Return (X, Y) of the center of cell containing provided text 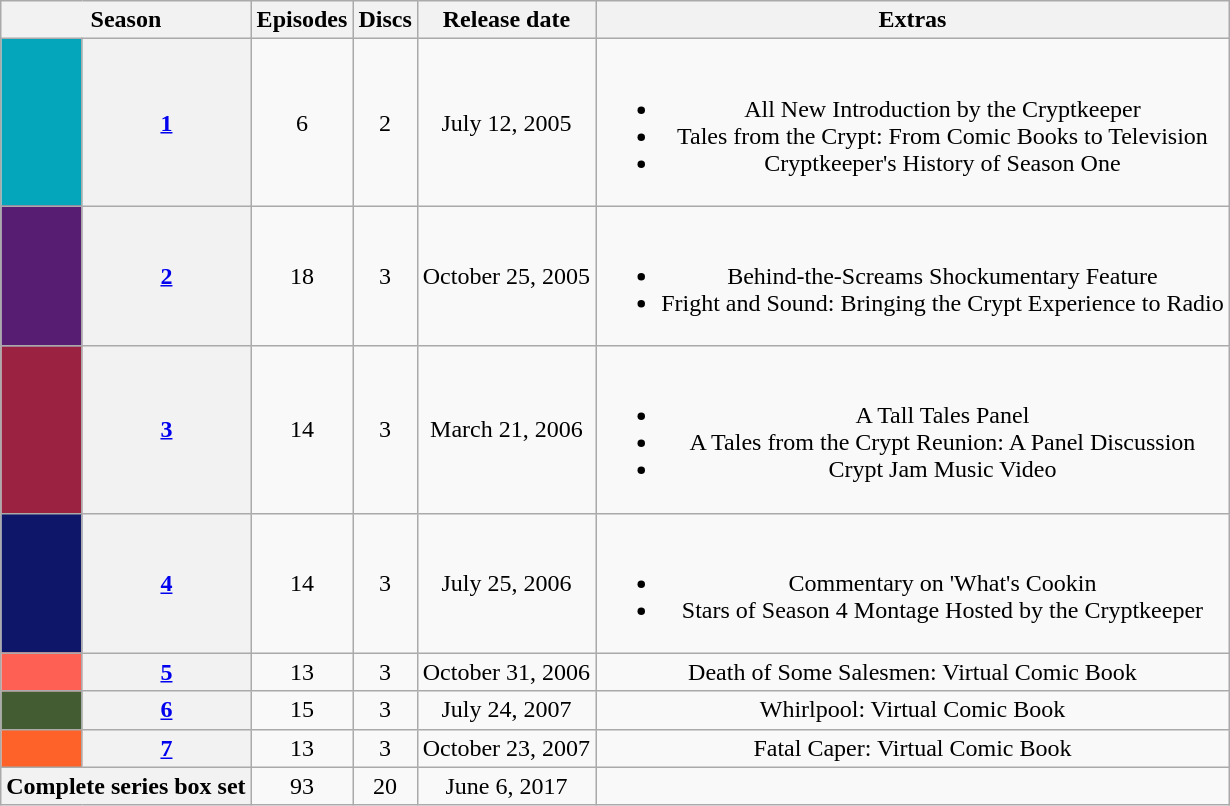
A Tall Tales PanelA Tales from the Crypt Reunion: A Panel DiscussionCrypt Jam Music Video (913, 430)
October 23, 2007 (506, 748)
1 (166, 122)
4 (166, 583)
July 25, 2006 (506, 583)
Whirlpool: Virtual Comic Book (913, 710)
Fatal Caper: Virtual Comic Book (913, 748)
Episodes (302, 20)
Extras (913, 20)
5 (166, 672)
7 (166, 748)
July 12, 2005 (506, 122)
18 (302, 276)
Complete series box set (126, 786)
October 31, 2006 (506, 672)
June 6, 2017 (506, 786)
July 24, 2007 (506, 710)
All New Introduction by the CryptkeeperTales from the Crypt: From Comic Books to TelevisionCryptkeeper's History of Season One (913, 122)
Release date (506, 20)
Discs (385, 20)
Commentary on 'What's CookinStars of Season 4 Montage Hosted by the Cryptkeeper (913, 583)
October 25, 2005 (506, 276)
Season (126, 20)
Behind-the-Screams Shockumentary FeatureFright and Sound: Bringing the Crypt Experience to Radio (913, 276)
Death of Some Salesmen: Virtual Comic Book (913, 672)
20 (385, 786)
93 (302, 786)
March 21, 2006 (506, 430)
15 (302, 710)
